Scan for the cell matching the given text and deliver its [x, y] coordinate at center. 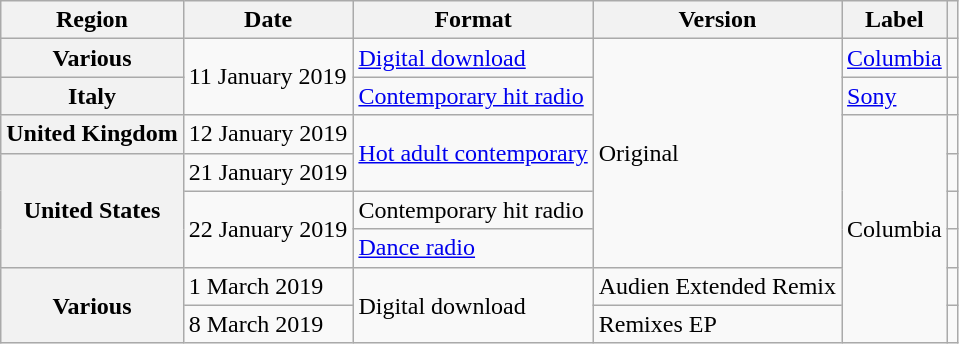
21 January 2019 [268, 172]
Hot adult contemporary [473, 153]
Remixes EP [717, 324]
Audien Extended Remix [717, 286]
11 January 2019 [268, 77]
United Kingdom [92, 134]
United States [92, 210]
8 March 2019 [268, 324]
Format [473, 20]
Sony [895, 96]
Original [717, 153]
Date [268, 20]
22 January 2019 [268, 229]
Version [717, 20]
Label [895, 20]
1 March 2019 [268, 286]
Region [92, 20]
Dance radio [473, 248]
Italy [92, 96]
12 January 2019 [268, 134]
